For the text-containing cell, return its midpoint in [x, y] coordinate format. 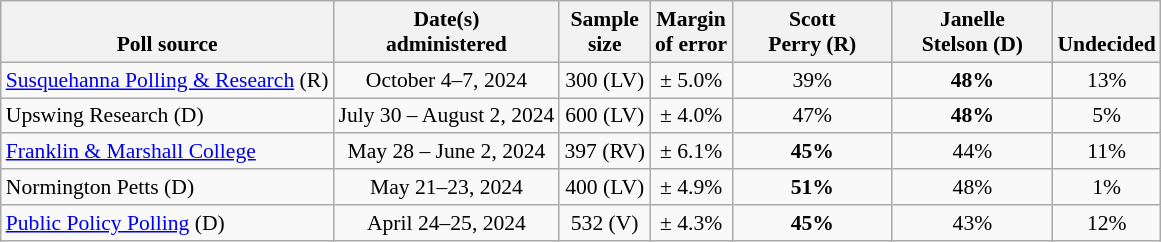
44% [972, 152]
Date(s)administered [446, 32]
± 6.1% [691, 152]
Poll source [168, 32]
51% [812, 187]
Undecided [1106, 32]
May 28 – June 2, 2024 [446, 152]
Public Policy Polling (D) [168, 223]
12% [1106, 223]
Franklin & Marshall College [168, 152]
Susquehanna Polling & Research (R) [168, 80]
300 (LV) [604, 80]
± 4.0% [691, 116]
± 5.0% [691, 80]
May 21–23, 2024 [446, 187]
13% [1106, 80]
600 (LV) [604, 116]
532 (V) [604, 223]
± 4.3% [691, 223]
47% [812, 116]
Upswing Research (D) [168, 116]
5% [1106, 116]
39% [812, 80]
397 (RV) [604, 152]
JanelleStelson (D) [972, 32]
ScottPerry (R) [812, 32]
1% [1106, 187]
October 4–7, 2024 [446, 80]
± 4.9% [691, 187]
Marginof error [691, 32]
400 (LV) [604, 187]
Samplesize [604, 32]
43% [972, 223]
11% [1106, 152]
Normington Petts (D) [168, 187]
April 24–25, 2024 [446, 223]
July 30 – August 2, 2024 [446, 116]
